Search for the cell housing the specified text and yield its [X, Y] center coordinate. 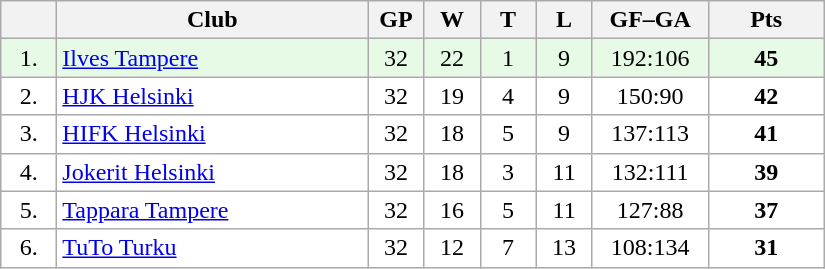
5. [29, 210]
7 [508, 248]
TuTo Turku [212, 248]
13 [564, 248]
Ilves Tampere [212, 58]
Club [212, 20]
39 [766, 172]
4. [29, 172]
192:106 [650, 58]
31 [766, 248]
HJK Helsinki [212, 96]
41 [766, 134]
3. [29, 134]
Tappara Tampere [212, 210]
6. [29, 248]
1 [508, 58]
132:111 [650, 172]
16 [452, 210]
127:88 [650, 210]
Jokerit Helsinki [212, 172]
12 [452, 248]
T [508, 20]
37 [766, 210]
2. [29, 96]
42 [766, 96]
22 [452, 58]
1. [29, 58]
45 [766, 58]
137:113 [650, 134]
19 [452, 96]
L [564, 20]
3 [508, 172]
4 [508, 96]
GP [396, 20]
108:134 [650, 248]
Pts [766, 20]
W [452, 20]
HIFK Helsinki [212, 134]
150:90 [650, 96]
GF–GA [650, 20]
